For the text-containing cell, return its midpoint in [x, y] coordinate format. 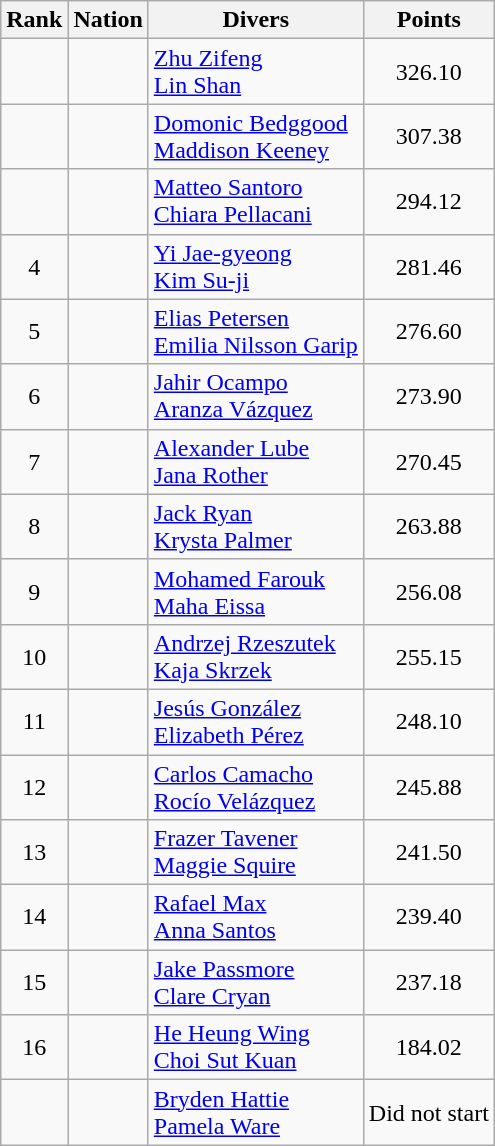
6 [34, 396]
Rank [34, 20]
8 [34, 526]
Jack RyanKrysta Palmer [256, 526]
Mohamed FaroukMaha Eissa [256, 592]
Points [428, 20]
Divers [256, 20]
241.50 [428, 852]
Zhu ZifengLin Shan [256, 72]
307.38 [428, 136]
326.10 [428, 72]
11 [34, 722]
281.46 [428, 266]
15 [34, 982]
276.60 [428, 332]
Jake PassmoreClare Cryan [256, 982]
245.88 [428, 786]
9 [34, 592]
270.45 [428, 462]
273.90 [428, 396]
263.88 [428, 526]
12 [34, 786]
248.10 [428, 722]
Alexander LubeJana Rother [256, 462]
294.12 [428, 202]
256.08 [428, 592]
Did not start [428, 1112]
Nation [108, 20]
Domonic BedggoodMaddison Keeney [256, 136]
Rafael MaxAnna Santos [256, 918]
5 [34, 332]
Jahir OcampoAranza Vázquez [256, 396]
14 [34, 918]
Jesús GonzálezElizabeth Pérez [256, 722]
Matteo SantoroChiara Pellacani [256, 202]
239.40 [428, 918]
Bryden HattiePamela Ware [256, 1112]
13 [34, 852]
Andrzej RzeszutekKaja Skrzek [256, 656]
10 [34, 656]
Elias PetersenEmilia Nilsson Garip [256, 332]
Carlos CamachoRocío Velázquez [256, 786]
255.15 [428, 656]
237.18 [428, 982]
Frazer TavenerMaggie Squire [256, 852]
7 [34, 462]
184.02 [428, 1048]
4 [34, 266]
16 [34, 1048]
Yi Jae-gyeongKim Su-ji [256, 266]
He Heung WingChoi Sut Kuan [256, 1048]
